Return the [X, Y] coordinate for the center point of the cell that contains the specified text.  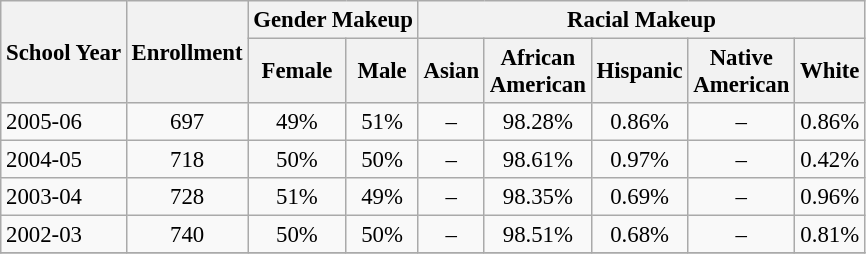
0.68% [640, 235]
2004-05 [64, 160]
98.28% [538, 122]
728 [187, 197]
740 [187, 235]
0.81% [830, 235]
0.97% [640, 160]
Hispanic [640, 72]
Native American [742, 72]
98.61% [538, 160]
2005-06 [64, 122]
2002-03 [64, 235]
718 [187, 160]
0.42% [830, 160]
0.69% [640, 197]
White [830, 72]
98.35% [538, 197]
Asian [451, 72]
Gender Makeup [333, 20]
Female [297, 72]
697 [187, 122]
School Year [64, 52]
2003-04 [64, 197]
98.51% [538, 235]
Enrollment [187, 52]
African American [538, 72]
Racial Makeup [642, 20]
Male [382, 72]
0.96% [830, 197]
